Search for the cell housing the specified text and yield its (X, Y) center coordinate. 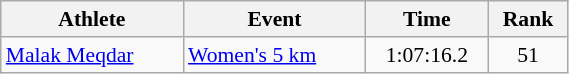
Women's 5 km (274, 55)
Time (427, 19)
Athlete (92, 19)
Rank (528, 19)
1:07:16.2 (427, 55)
Malak Meqdar (92, 55)
Event (274, 19)
51 (528, 55)
